Capture the cell that displays the provided text and extract its [x, y] central coordinate. 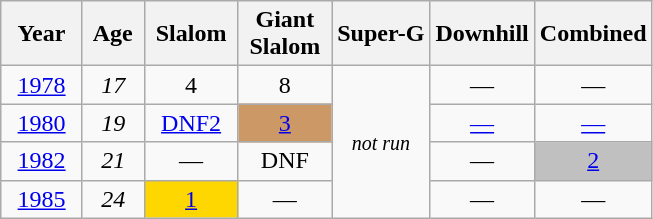
21 [113, 161]
Age [113, 34]
Slalom [191, 34]
1 [191, 199]
Combined [593, 34]
1980 [42, 123]
4 [191, 85]
24 [113, 199]
8 [285, 85]
Downhill [482, 34]
DNF [285, 161]
2 [593, 161]
Year [42, 34]
1985 [42, 199]
Giant Slalom [285, 34]
Super-G [381, 34]
not run [381, 142]
1978 [42, 85]
19 [113, 123]
3 [285, 123]
1982 [42, 161]
17 [113, 85]
DNF2 [191, 123]
